Capture the cell that displays the provided text and extract its (x, y) central coordinate. 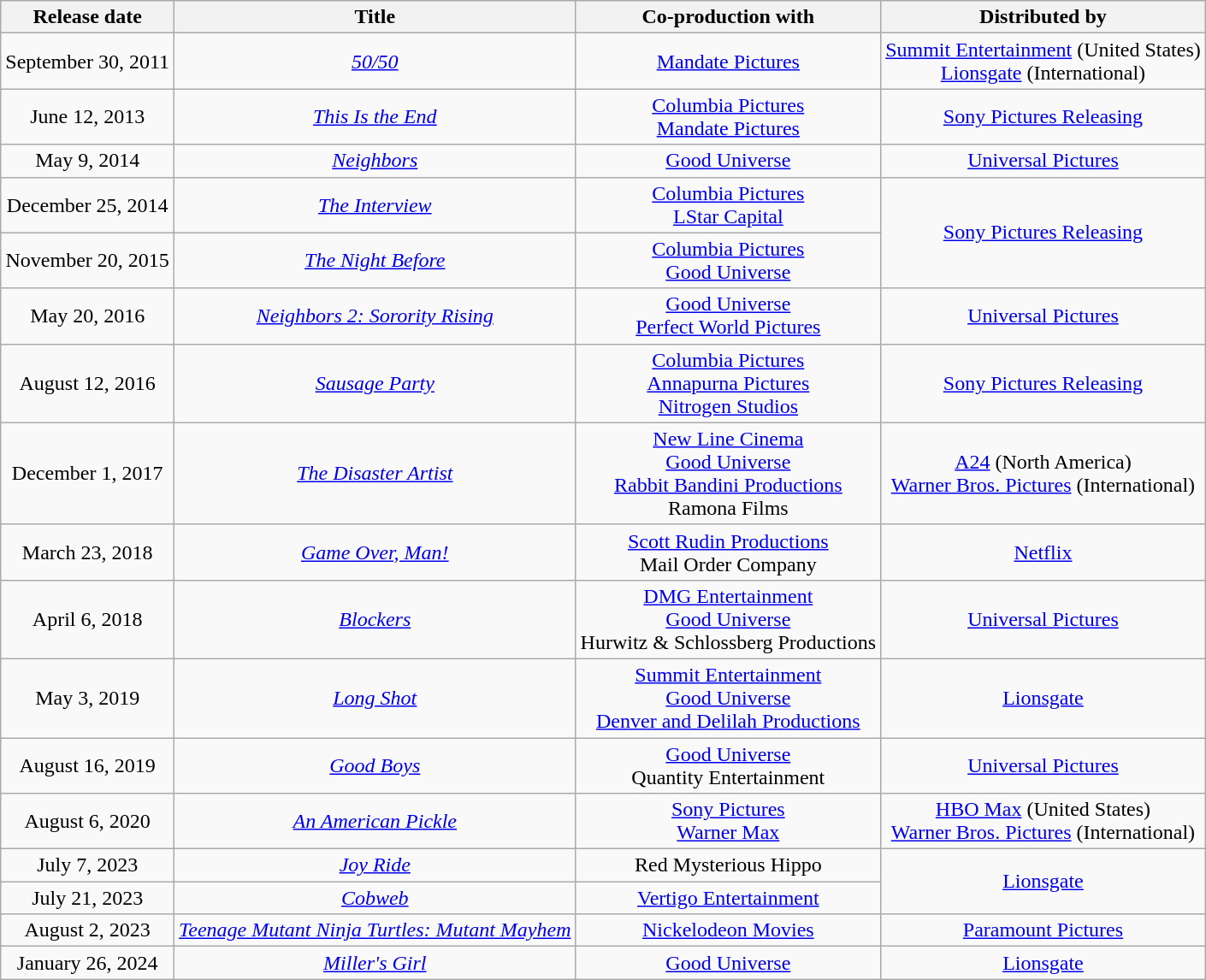
August 2, 2023 (87, 930)
September 30, 2011 (87, 62)
HBO Max (United States)Warner Bros. Pictures (International) (1043, 821)
A24 (North America)Warner Bros. Pictures (International) (1043, 474)
May 9, 2014 (87, 161)
Teenage Mutant Ninja Turtles: Mutant Mayhem (375, 930)
Joy Ride (375, 865)
The Night Before (375, 260)
Neighbors 2: Sorority Rising (375, 316)
May 20, 2016 (87, 316)
July 21, 2023 (87, 898)
Columbia PicturesLStar Capital (729, 205)
DMG EntertainmentGood UniverseHurwitz & Schlossberg Productions (729, 619)
50/50 (375, 62)
Columbia PicturesMandate Pictures (729, 116)
An American Pickle (375, 821)
April 6, 2018 (87, 619)
Summit EntertainmentGood UniverseDenver and Delilah Productions (729, 698)
New Line CinemaGood UniverseRabbit Bandini ProductionsRamona Films (729, 474)
The Interview (375, 205)
Columbia PicturesAnnapurna PicturesNitrogen Studios (729, 383)
July 7, 2023 (87, 865)
Paramount Pictures (1043, 930)
Cobweb (375, 898)
Mandate Pictures (729, 62)
May 3, 2019 (87, 698)
December 1, 2017 (87, 474)
Distributed by (1043, 17)
Blockers (375, 619)
Summit Entertainment (United States)Lionsgate (International) (1043, 62)
Nickelodeon Movies (729, 930)
Sony PicturesWarner Max (729, 821)
Sausage Party (375, 383)
The Disaster Artist (375, 474)
Miller's Girl (375, 963)
Vertigo Entertainment (729, 898)
Good Boys (375, 765)
Title (375, 17)
Red Mysterious Hippo (729, 865)
August 12, 2016 (87, 383)
Good UniverseQuantity Entertainment (729, 765)
Release date (87, 17)
August 6, 2020 (87, 821)
August 16, 2019 (87, 765)
Co-production with (729, 17)
Good UniversePerfect World Pictures (729, 316)
Netflix (1043, 552)
This Is the End (375, 116)
Long Shot (375, 698)
March 23, 2018 (87, 552)
November 20, 2015 (87, 260)
Game Over, Man! (375, 552)
June 12, 2013 (87, 116)
Scott Rudin ProductionsMail Order Company (729, 552)
January 26, 2024 (87, 963)
December 25, 2014 (87, 205)
Columbia PicturesGood Universe (729, 260)
Neighbors (375, 161)
